Find where the given text appears and provide that cell's center as (X, Y) coordinate. 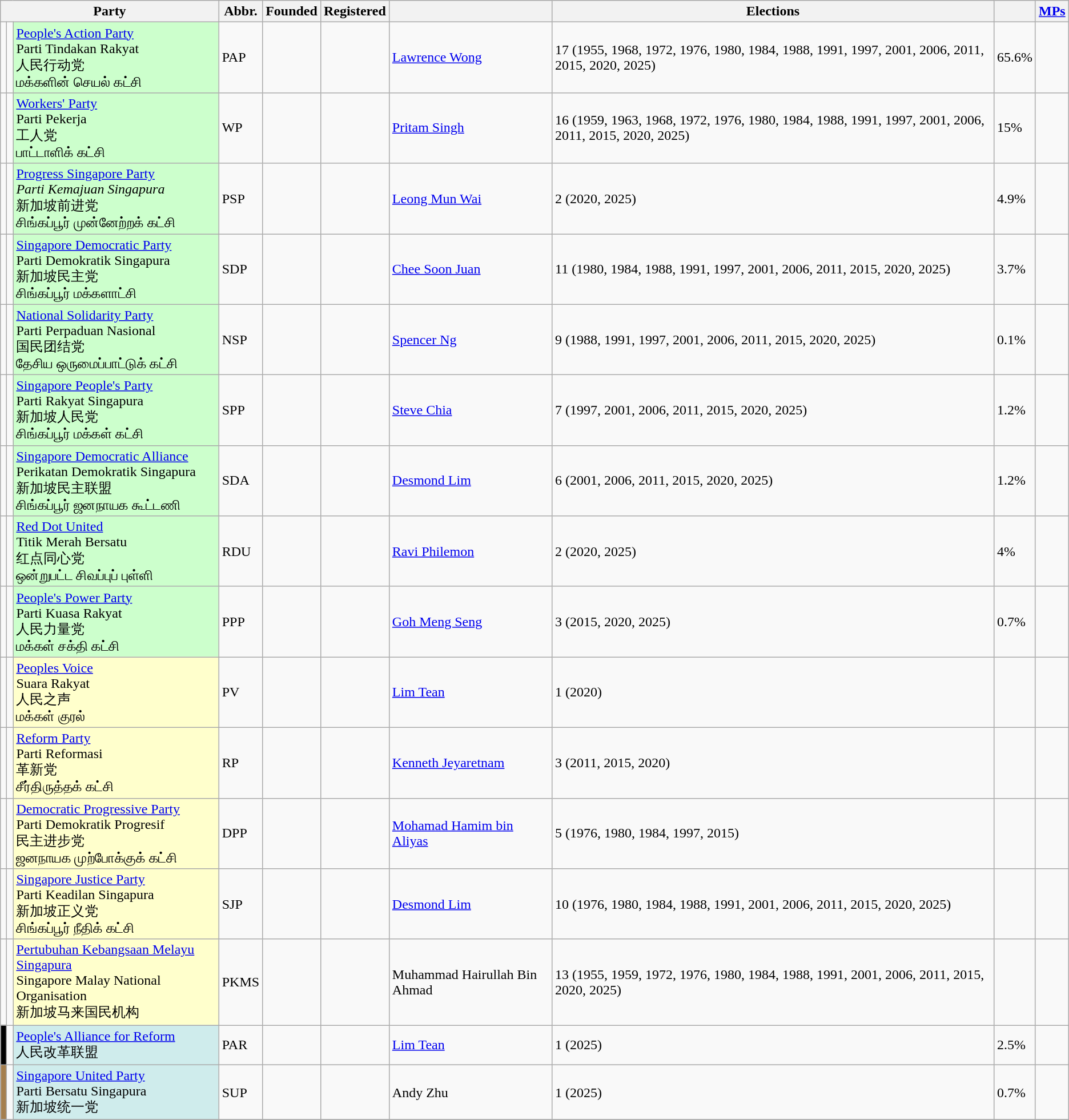
PAR (240, 1045)
PSP (240, 199)
People's Power PartyParti Kuasa Rakyat人民力量党மக்கள் சக்தி கட்சி (116, 622)
17 (1955, 1968, 1972, 1976, 1980, 1984, 1988, 1991, 1997, 2001, 2006, 2011, 2015, 2020, 2025) (773, 58)
WP (240, 128)
SDA (240, 481)
9 (1988, 1991, 1997, 2001, 2006, 2011, 2015, 2020, 2025) (773, 340)
Kenneth Jeyaretnam (471, 763)
SPP (240, 410)
15% (1014, 128)
SJP (240, 904)
Red Dot UnitedTitik Merah Bersatu红点同心党 ஒன்றுபட்ட சிவப்புப் புள்ளி (116, 551)
PV (240, 692)
Singapore Democratic AlliancePerikatan Demokratik Singapura新加坡民主联盟சிங்கப்பூர் ஜனநாயக கூட்டணி (116, 481)
Lawrence Wong (471, 58)
PKMS (240, 982)
Steve Chia (471, 410)
13 (1955, 1959, 1972, 1976, 1980, 1984, 1988, 1991, 2001, 2006, 2011, 2015, 2020, 2025) (773, 982)
SUP (240, 1093)
Elections (773, 11)
Singapore United PartyParti Bersatu Singapura新加坡统一党 (116, 1093)
Singapore Justice PartyParti Keadilan Singapura新加坡正义党 சிங்கப்பூர் நீதிக் கட்சி (116, 904)
MPs (1052, 11)
National Solidarity PartyParti Perpaduan Nasional国民团结党தேசிய ஒருமைப்பாட்டுக் கட்சி (116, 340)
5 (1976, 1980, 1984, 1997, 2015) (773, 833)
Workers' PartyParti Pekerja工人党பாட்டாளிக் கட்சி (116, 128)
DPP (240, 833)
1 (2020) (773, 692)
RDU (240, 551)
NSP (240, 340)
11 (1980, 1984, 1988, 1991, 1997, 2001, 2006, 2011, 2015, 2020, 2025) (773, 269)
Mohamad Hamim bin Aliyas (471, 833)
Progress Singapore PartyParti Kemajuan Singapura新加坡前进党சிங்கப்பூர் முன்னேற்றக் கட்சி (116, 199)
Ravi Philemon (471, 551)
PPP (240, 622)
4.9% (1014, 199)
4% (1014, 551)
Registered (355, 11)
People's Alliance for Reform人民改革联盟 (116, 1045)
People's Action PartyParti Tindakan Rakyat人民行动党மக்களின் செயல் கட்சி (116, 58)
65.6% (1014, 58)
Goh Meng Seng (471, 622)
10 (1976, 1980, 1984, 1988, 1991, 2001, 2006, 2011, 2015, 2020, 2025) (773, 904)
Chee Soon Juan (471, 269)
PAP (240, 58)
3.7% (1014, 269)
Peoples VoiceSuara Rakyat人民之声மக்கள் குரல் (116, 692)
16 (1959, 1963, 1968, 1972, 1976, 1980, 1984, 1988, 1991, 1997, 2001, 2006, 2011, 2015, 2020, 2025) (773, 128)
Party (110, 11)
6 (2001, 2006, 2011, 2015, 2020, 2025) (773, 481)
SDP (240, 269)
Muhammad Hairullah Bin Ahmad (471, 982)
Spencer Ng (471, 340)
Pritam Singh (471, 128)
Founded (292, 11)
Pertubuhan Kebangsaan Melayu SingapuraSingapore Malay National Organisation新加坡马来国民机构 (116, 982)
Abbr. (240, 11)
Reform PartyParti Reformasi革新党சீர்திருத்தக் கட்சி (116, 763)
RP (240, 763)
Singapore Democratic PartyParti Demokratik Singapura新加坡民主党சிங்கப்பூர் மக்களாட்சி (116, 269)
0.1% (1014, 340)
Democratic Progressive PartyParti Demokratik Progresif民主进步党ஜனநாயக முற்போக்குக் கட்சி (116, 833)
2.5% (1014, 1045)
3 (2015, 2020, 2025) (773, 622)
Leong Mun Wai (471, 199)
7 (1997, 2001, 2006, 2011, 2015, 2020, 2025) (773, 410)
Singapore People's PartyParti Rakyat Singapura新加坡人民党சிங்கப்பூர் மக்கள் கட்சி (116, 410)
3 (2011, 2015, 2020) (773, 763)
Andy Zhu (471, 1093)
